Detect which cell encompasses the target text, then output its [x, y] center coordinate. 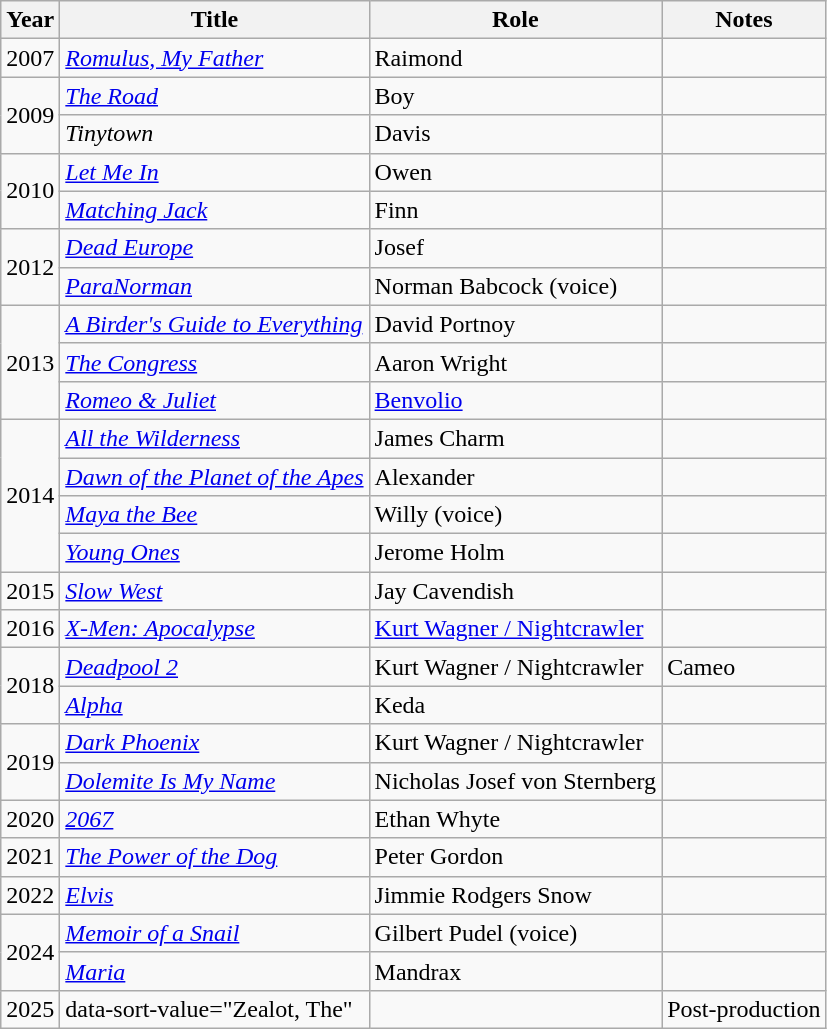
Maria [214, 971]
2018 [30, 686]
Let Me In [214, 172]
2019 [30, 762]
Peter Gordon [516, 857]
Role [516, 20]
Owen [516, 172]
All the Wilderness [214, 438]
Dolemite Is My Name [214, 781]
Maya the Bee [214, 515]
The Congress [214, 362]
Romeo & Juliet [214, 400]
Dead Europe [214, 248]
Mandrax [516, 971]
Post-production [744, 1009]
Finn [516, 210]
2020 [30, 819]
Deadpool 2 [214, 667]
2009 [30, 115]
2067 [214, 819]
data-sort-value="Zealot, The" [214, 1009]
Keda [516, 705]
Elvis [214, 895]
Tinytown [214, 134]
Boy [516, 96]
2021 [30, 857]
Dawn of the Planet of the Apes [214, 477]
Jerome Holm [516, 553]
2015 [30, 591]
2024 [30, 952]
A Birder's Guide to Everything [214, 324]
The Power of the Dog [214, 857]
Willy (voice) [516, 515]
Ethan Whyte [516, 819]
2012 [30, 267]
2013 [30, 362]
X-Men: Apocalypse [214, 629]
Norman Babcock (voice) [516, 286]
Dark Phoenix [214, 743]
2025 [30, 1009]
2022 [30, 895]
2014 [30, 495]
David Portnoy [516, 324]
Cameo [744, 667]
Nicholas Josef von Sternberg [516, 781]
Young Ones [214, 553]
2010 [30, 191]
James Charm [516, 438]
Davis [516, 134]
Title [214, 20]
Notes [744, 20]
Slow West [214, 591]
2007 [30, 58]
Gilbert Pudel (voice) [516, 933]
Alpha [214, 705]
Memoir of a Snail [214, 933]
Jimmie Rodgers Snow [516, 895]
Year [30, 20]
Josef [516, 248]
Benvolio [516, 400]
Aaron Wright [516, 362]
Raimond [516, 58]
Matching Jack [214, 210]
Romulus, My Father [214, 58]
Jay Cavendish [516, 591]
2016 [30, 629]
The Road [214, 96]
ParaNorman [214, 286]
Alexander [516, 477]
